Determine the [X, Y] coordinate at the center of the cell enclosing the given text.  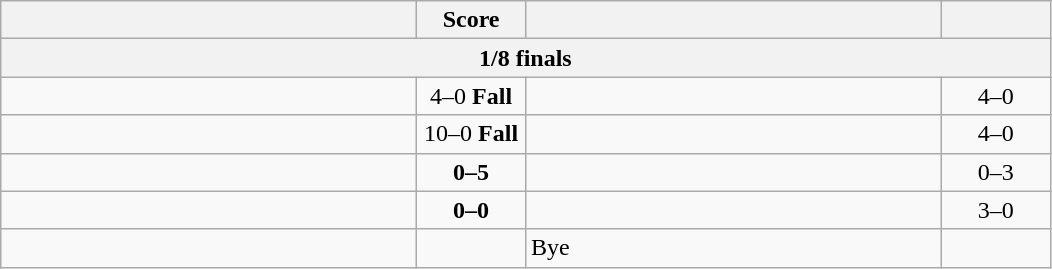
Bye [733, 248]
1/8 finals [526, 58]
Score [472, 20]
0–3 [996, 172]
3–0 [996, 210]
4–0 Fall [472, 96]
10–0 Fall [472, 134]
0–5 [472, 172]
0–0 [472, 210]
